Search for the cell housing the specified text and yield its [x, y] center coordinate. 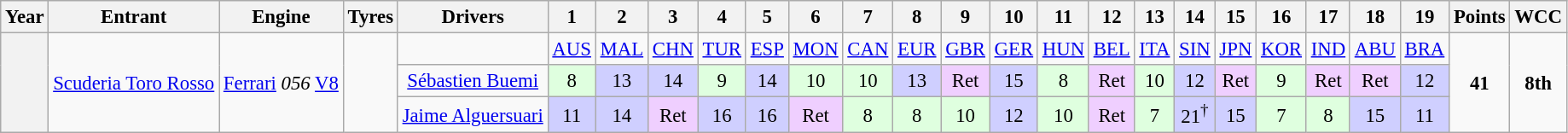
5 [767, 17]
SIN [1194, 49]
18 [1375, 17]
4 [722, 17]
ITA [1155, 49]
Points [1479, 17]
EUR [917, 49]
6 [816, 17]
Entrant [134, 17]
17 [1327, 17]
8th [1538, 84]
Jaime Alguersuari [473, 115]
19 [1425, 17]
JPN [1235, 49]
HUN [1063, 49]
WCC [1538, 17]
Sébastien Buemi [473, 81]
MON [816, 49]
KOR [1281, 49]
AUS [572, 49]
TUR [722, 49]
GER [1013, 49]
CHN [672, 49]
ESP [767, 49]
3 [672, 17]
BRA [1425, 49]
41 [1479, 84]
BEL [1112, 49]
ABU [1375, 49]
1 [572, 17]
Tyres [370, 17]
21† [1194, 115]
Scuderia Toro Rosso [134, 84]
2 [621, 17]
Ferrari 056 V8 [282, 84]
CAN [868, 49]
Engine [282, 17]
MAL [621, 49]
Year [25, 17]
IND [1327, 49]
Drivers [473, 17]
GBR [966, 49]
